Find where the given text appears and provide that cell's center as (X, Y) coordinate. 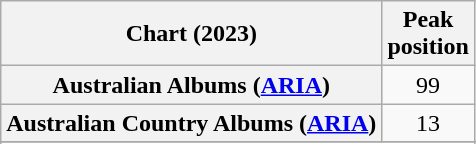
Australian Country Albums (ARIA) (192, 123)
Chart (2023) (192, 34)
99 (428, 85)
13 (428, 123)
Peakposition (428, 34)
Australian Albums (ARIA) (192, 85)
